Return (x, y) of the center of cell containing provided text 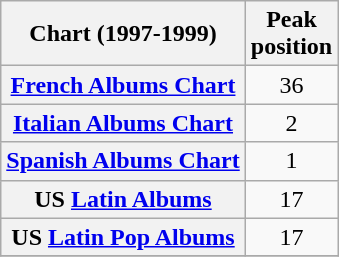
French Albums Chart (123, 85)
US Latin Albums (123, 199)
Peakposition (291, 34)
1 (291, 161)
2 (291, 123)
US Latin Pop Albums (123, 237)
Italian Albums Chart (123, 123)
Spanish Albums Chart (123, 161)
36 (291, 85)
Chart (1997-1999) (123, 34)
